Return [x, y] of the center of cell containing provided text 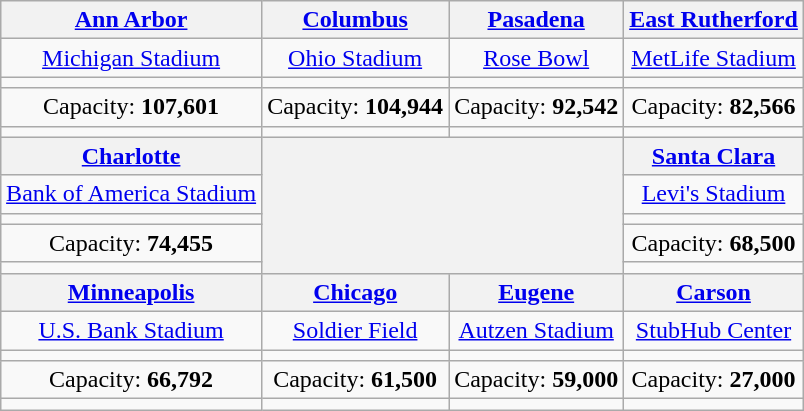
Levi's Stadium [714, 194]
Columbus [356, 20]
Capacity: 59,000 [536, 380]
Capacity: 104,944 [356, 107]
Capacity: 92,542 [536, 107]
Ohio Stadium [356, 58]
MetLife Stadium [714, 58]
Santa Clara [714, 156]
East Rutherford [714, 20]
Michigan Stadium [132, 58]
Capacity: 27,000 [714, 380]
Capacity: 61,500 [356, 380]
Capacity: 68,500 [714, 243]
Soldier Field [356, 330]
Capacity: 66,792 [132, 380]
Chicago [356, 292]
Carson [714, 292]
Minneapolis [132, 292]
Rose Bowl [536, 58]
Charlotte [132, 156]
StubHub Center [714, 330]
Capacity: 82,566 [714, 107]
Capacity: 74,455 [132, 243]
Ann Arbor [132, 20]
Capacity: 107,601 [132, 107]
U.S. Bank Stadium [132, 330]
Autzen Stadium [536, 330]
Eugene [536, 292]
Bank of America Stadium [132, 194]
Pasadena [536, 20]
